Search for the cell housing the specified text and yield its (X, Y) center coordinate. 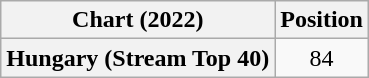
Chart (2022) (138, 20)
Position (322, 20)
84 (322, 58)
Hungary (Stream Top 40) (138, 58)
